Detect which cell encompasses the target text, then output its (X, Y) center coordinate. 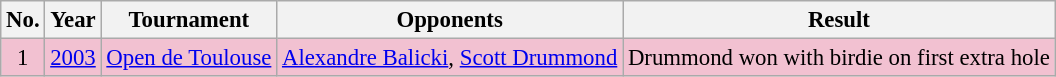
Year (73, 20)
2003 (73, 58)
Alexandre Balicki, Scott Drummond (450, 58)
Tournament (189, 20)
Opponents (450, 20)
Result (840, 20)
Drummond won with birdie on first extra hole (840, 58)
Open de Toulouse (189, 58)
No. (23, 20)
1 (23, 58)
